Pinpoint the cell where the given text exists, returning its [x, y] midpoint coordinate. 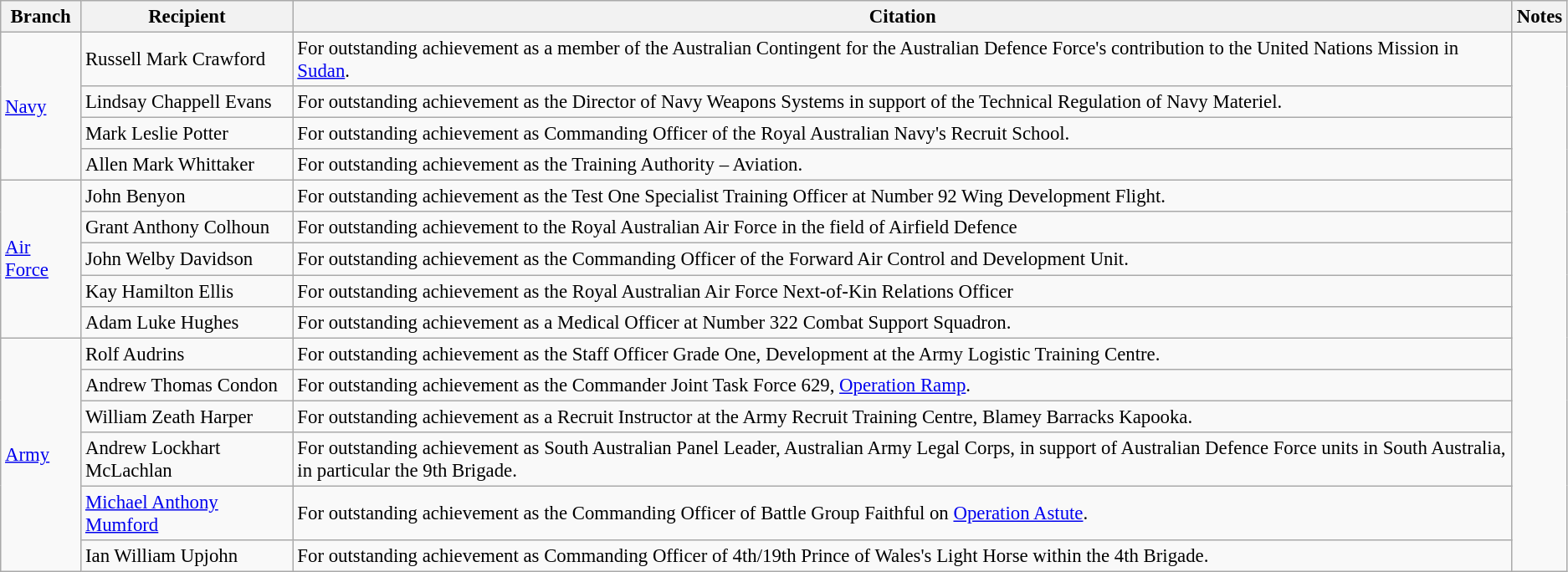
John Welby Davidson [187, 259]
Recipient [187, 17]
For outstanding achievement as a Medical Officer at Number 322 Combat Support Squadron. [902, 322]
Kay Hamilton Ellis [187, 291]
For outstanding achievement as the Commanding Officer of Battle Group Faithful on Operation Astute. [902, 513]
For outstanding achievement as the Test One Specialist Training Officer at Number 92 Wing Development Flight. [902, 197]
William Zeath Harper [187, 416]
Air Force [41, 259]
Russell Mark Crawford [187, 60]
Lindsay Chappell Evans [187, 102]
For outstanding achievement as the Royal Australian Air Force Next-of-Kin Relations Officer [902, 291]
For outstanding achievement as the Staff Officer Grade One, Development at the Army Logistic Training Centre. [902, 354]
Branch [41, 17]
For outstanding achievement as the Director of Navy Weapons Systems in support of the Technical Regulation of Navy Materiel. [902, 102]
Michael Anthony Mumford [187, 513]
John Benyon [187, 197]
Allen Mark Whittaker [187, 165]
Andrew Thomas Condon [187, 385]
Notes [1540, 17]
Navy [41, 107]
For outstanding achievement to the Royal Australian Air Force in the field of Airfield Defence [902, 228]
For outstanding achievement as the Training Authority – Aviation. [902, 165]
For outstanding achievement as the Commanding Officer of the Forward Air Control and Development Unit. [902, 259]
For outstanding achievement as Commanding Officer of the Royal Australian Navy's Recruit School. [902, 134]
Citation [902, 17]
Army [41, 455]
Rolf Audrins [187, 354]
Andrew Lockhart McLachlan [187, 460]
Mark Leslie Potter [187, 134]
Ian William Upjohn [187, 556]
Adam Luke Hughes [187, 322]
For outstanding achievement as Commanding Officer of 4th/19th Prince of Wales's Light Horse within the 4th Brigade. [902, 556]
For outstanding achievement as the Commander Joint Task Force 629, Operation Ramp. [902, 385]
For outstanding achievement as a Recruit Instructor at the Army Recruit Training Centre, Blamey Barracks Kapooka. [902, 416]
Grant Anthony Colhoun [187, 228]
